Return the (x, y) coordinate for the center point of the cell that contains the specified text.  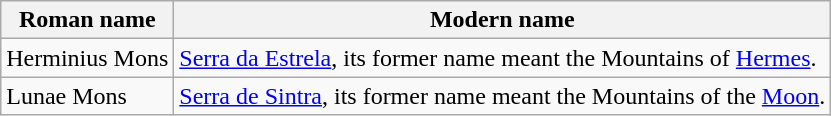
Roman name (88, 20)
Herminius Mons (88, 58)
Lunae Mons (88, 96)
Serra da Estrela, its former name meant the Mountains of Hermes. (502, 58)
Serra de Sintra, its former name meant the Mountains of the Moon. (502, 96)
Modern name (502, 20)
